For the text-containing cell, return its midpoint in [x, y] coordinate format. 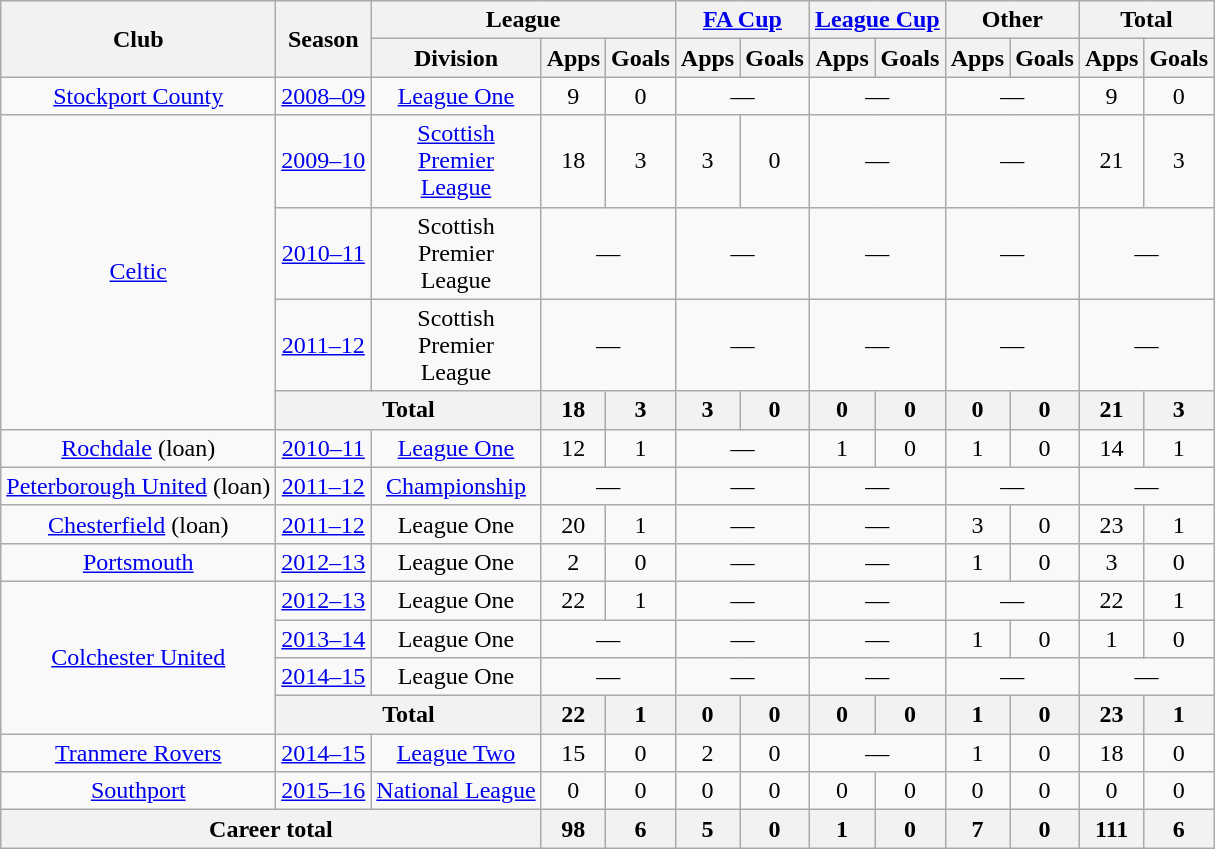
7 [977, 829]
League Cup [877, 20]
League Two [456, 753]
2009–10 [324, 161]
Club [138, 39]
League [523, 20]
20 [573, 524]
Peterborough United (loan) [138, 486]
2008–09 [324, 96]
2013–14 [324, 639]
2015–16 [324, 791]
Chesterfield (loan) [138, 524]
FA Cup [742, 20]
12 [573, 448]
Southport [138, 791]
111 [1111, 829]
Division [456, 58]
Rochdale (loan) [138, 448]
Stockport County [138, 96]
Tranmere Rovers [138, 753]
Championship [456, 486]
Colchester United [138, 657]
15 [573, 753]
Season [324, 39]
National League [456, 791]
14 [1111, 448]
Celtic [138, 272]
98 [573, 829]
Other [1012, 20]
Career total [271, 829]
Portsmouth [138, 562]
5 [707, 829]
